Identify which cell holds the provided text, then report its [X, Y] central coordinate. 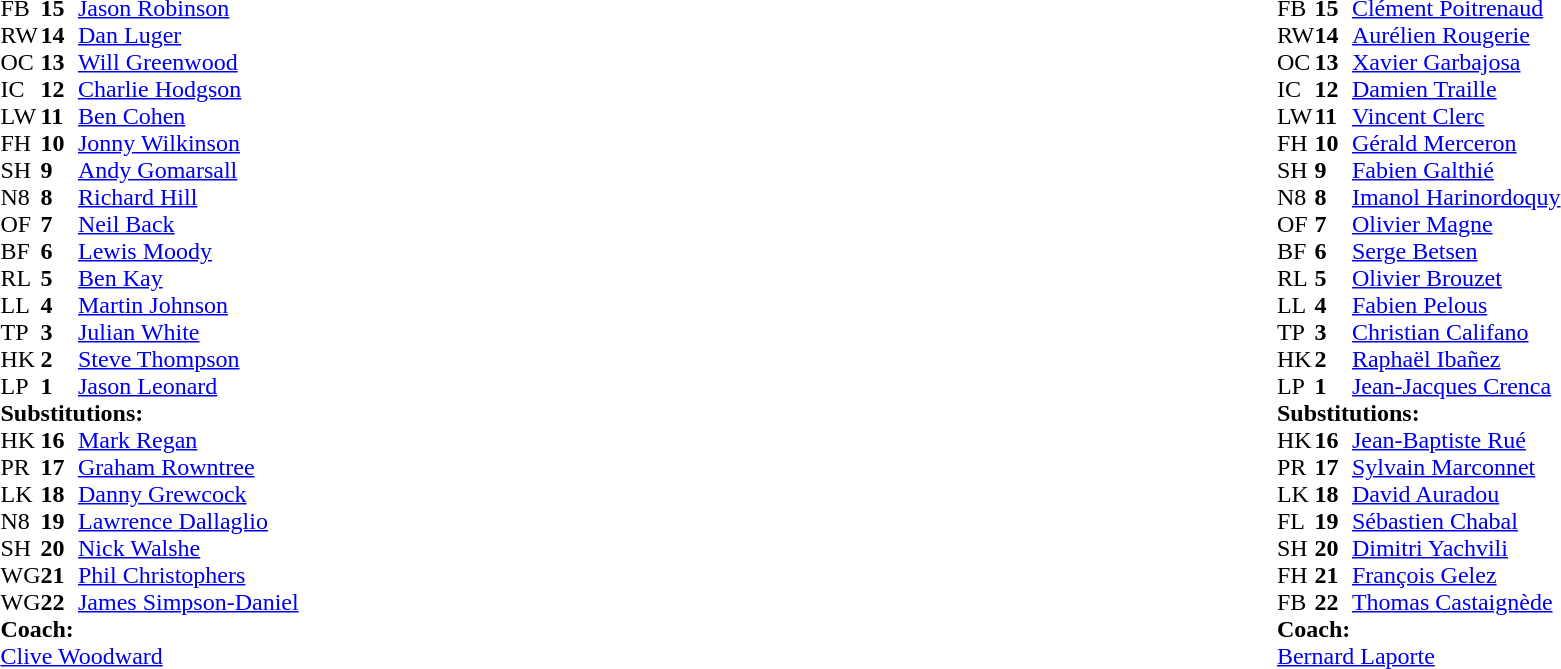
Jean-Jacques Crenca [1456, 386]
Charlie Hodgson [188, 90]
Nick Walshe [188, 548]
FL [1296, 522]
Serge Betsen [1456, 252]
Will Greenwood [188, 62]
Gérald Merceron [1456, 144]
Neil Back [188, 224]
Jonny Wilkinson [188, 144]
Richard Hill [188, 198]
Olivier Brouzet [1456, 278]
David Auradou [1456, 494]
Danny Grewcock [188, 494]
Lawrence Dallaglio [188, 522]
Dan Luger [188, 36]
Bernard Laporte [1419, 656]
Steve Thompson [188, 360]
Fabien Pelous [1456, 306]
Fabien Galthié [1456, 170]
Andy Gomarsall [188, 170]
Vincent Clerc [1456, 116]
Jean-Baptiste Rué [1456, 440]
Mark Regan [188, 440]
James Simpson-Daniel [188, 602]
Damien Traille [1456, 90]
Clive Woodward [149, 656]
Dimitri Yachvili [1456, 548]
Graham Rowntree [188, 468]
Julian White [188, 332]
Martin Johnson [188, 306]
François Gelez [1456, 576]
Lewis Moody [188, 252]
Imanol Harinordoquy [1456, 198]
Sylvain Marconnet [1456, 468]
Ben Kay [188, 278]
Christian Califano [1456, 332]
Thomas Castaignède [1456, 602]
Sébastien Chabal [1456, 522]
Aurélien Rougerie [1456, 36]
Xavier Garbajosa [1456, 62]
Raphaël Ibañez [1456, 360]
Phil Christophers [188, 576]
Olivier Magne [1456, 224]
FB [1296, 602]
Jason Leonard [188, 386]
Ben Cohen [188, 116]
